From the cell containing the given text, extract its center point as [X, Y] coordinate. 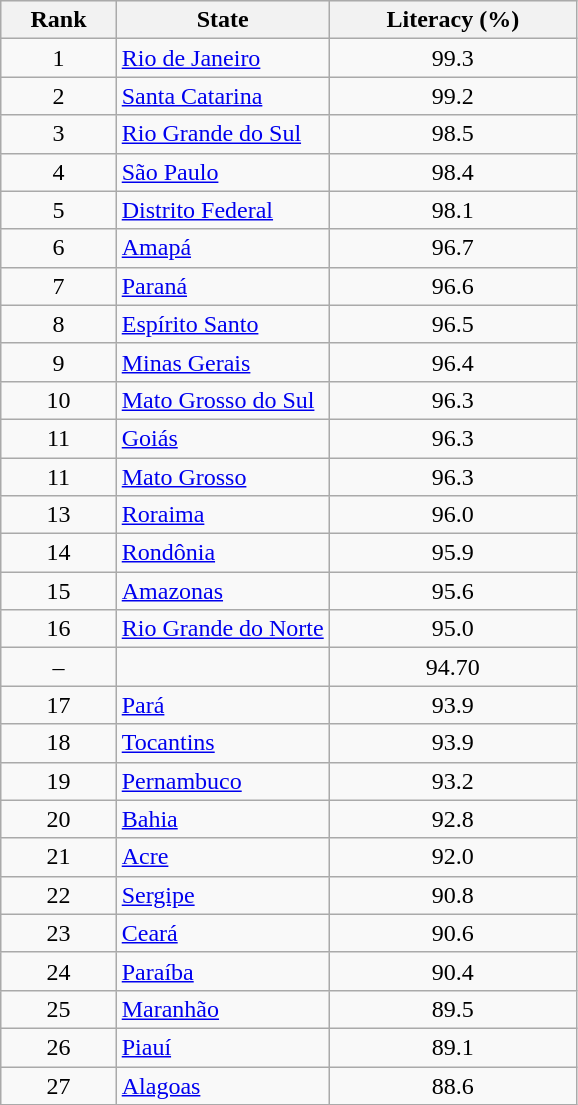
Santa Catarina [222, 96]
14 [58, 553]
22 [58, 895]
Literacy (%) [452, 20]
3 [58, 134]
8 [58, 324]
98.4 [452, 172]
25 [58, 1009]
92.0 [452, 857]
96.5 [452, 324]
24 [58, 971]
90.6 [452, 933]
88.6 [452, 1085]
89.5 [452, 1009]
6 [58, 248]
Bahia [222, 819]
Piauí [222, 1047]
96.7 [452, 248]
Minas Gerais [222, 362]
99.2 [452, 96]
São Paulo [222, 172]
Amapá [222, 248]
Paraná [222, 286]
96.6 [452, 286]
Sergipe [222, 895]
4 [58, 172]
98.5 [452, 134]
Paraíba [222, 971]
Mato Grosso do Sul [222, 400]
90.8 [452, 895]
18 [58, 743]
1 [58, 58]
Rio de Janeiro [222, 58]
9 [58, 362]
98.1 [452, 210]
2 [58, 96]
State [222, 20]
15 [58, 591]
Pará [222, 705]
Maranhão [222, 1009]
20 [58, 819]
– [58, 667]
95.9 [452, 553]
99.3 [452, 58]
13 [58, 515]
Amazonas [222, 591]
7 [58, 286]
95.0 [452, 629]
5 [58, 210]
92.8 [452, 819]
10 [58, 400]
Mato Grosso [222, 477]
95.6 [452, 591]
Rank [58, 20]
Rio Grande do Sul [222, 134]
Acre [222, 857]
Tocantins [222, 743]
93.2 [452, 781]
Alagoas [222, 1085]
21 [58, 857]
19 [58, 781]
Rio Grande do Norte [222, 629]
27 [58, 1085]
96.4 [452, 362]
16 [58, 629]
Espírito Santo [222, 324]
Ceará [222, 933]
Distrito Federal [222, 210]
26 [58, 1047]
89.1 [452, 1047]
Goiás [222, 438]
94.70 [452, 667]
17 [58, 705]
Rondônia [222, 553]
90.4 [452, 971]
96.0 [452, 515]
23 [58, 933]
Pernambuco [222, 781]
Roraima [222, 515]
